Identify which cell holds the provided text, then report its (x, y) central coordinate. 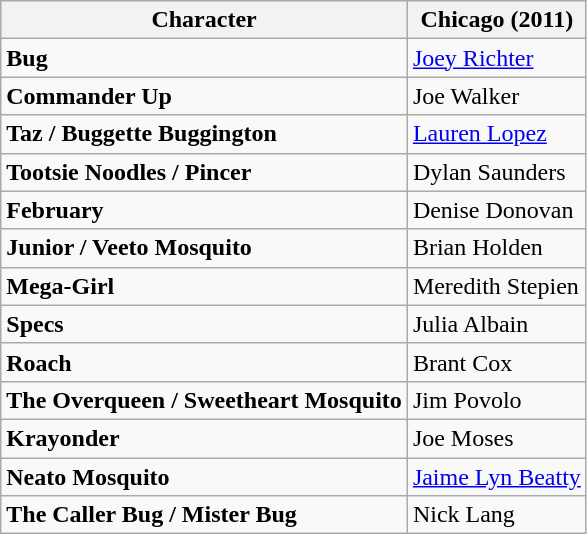
Tootsie Noodles / Pincer (204, 172)
Brant Cox (496, 362)
Chicago (2011) (496, 20)
Lauren Lopez (496, 134)
Nick Lang (496, 515)
Joe Moses (496, 438)
The Caller Bug / Mister Bug (204, 515)
Julia Albain (496, 324)
Commander Up (204, 96)
Dylan Saunders (496, 172)
Meredith Stepien (496, 286)
Bug (204, 58)
Krayonder (204, 438)
The Overqueen / Sweetheart Mosquito (204, 400)
Character (204, 20)
Jim Povolo (496, 400)
Junior / Veeto Mosquito (204, 248)
Neato Mosquito (204, 477)
Brian Holden (496, 248)
Joe Walker (496, 96)
Specs (204, 324)
Taz / Buggette Buggington (204, 134)
February (204, 210)
Denise Donovan (496, 210)
Mega-Girl (204, 286)
Joey Richter (496, 58)
Roach (204, 362)
Jaime Lyn Beatty (496, 477)
